Find where the given text appears and provide that cell's center as [X, Y] coordinate. 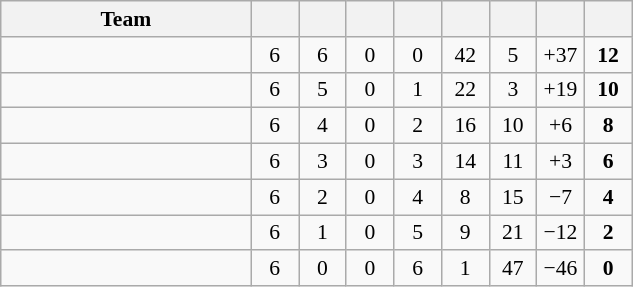
+19 [561, 90]
12 [608, 55]
+3 [561, 162]
42 [465, 55]
−46 [561, 269]
21 [513, 233]
16 [465, 126]
11 [513, 162]
Team [126, 19]
+6 [561, 126]
−12 [561, 233]
22 [465, 90]
15 [513, 197]
9 [465, 233]
+37 [561, 55]
−7 [561, 197]
47 [513, 269]
14 [465, 162]
